Provide the [X, Y] coordinate of the cell's center where the given text is located.  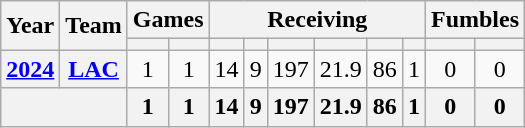
Team [94, 26]
Fumbles [474, 20]
Games [168, 20]
2024 [30, 69]
LAC [94, 69]
Year [30, 26]
Receiving [317, 20]
